Extract the [x, y] coordinate from the center of the cell holding the provided text.  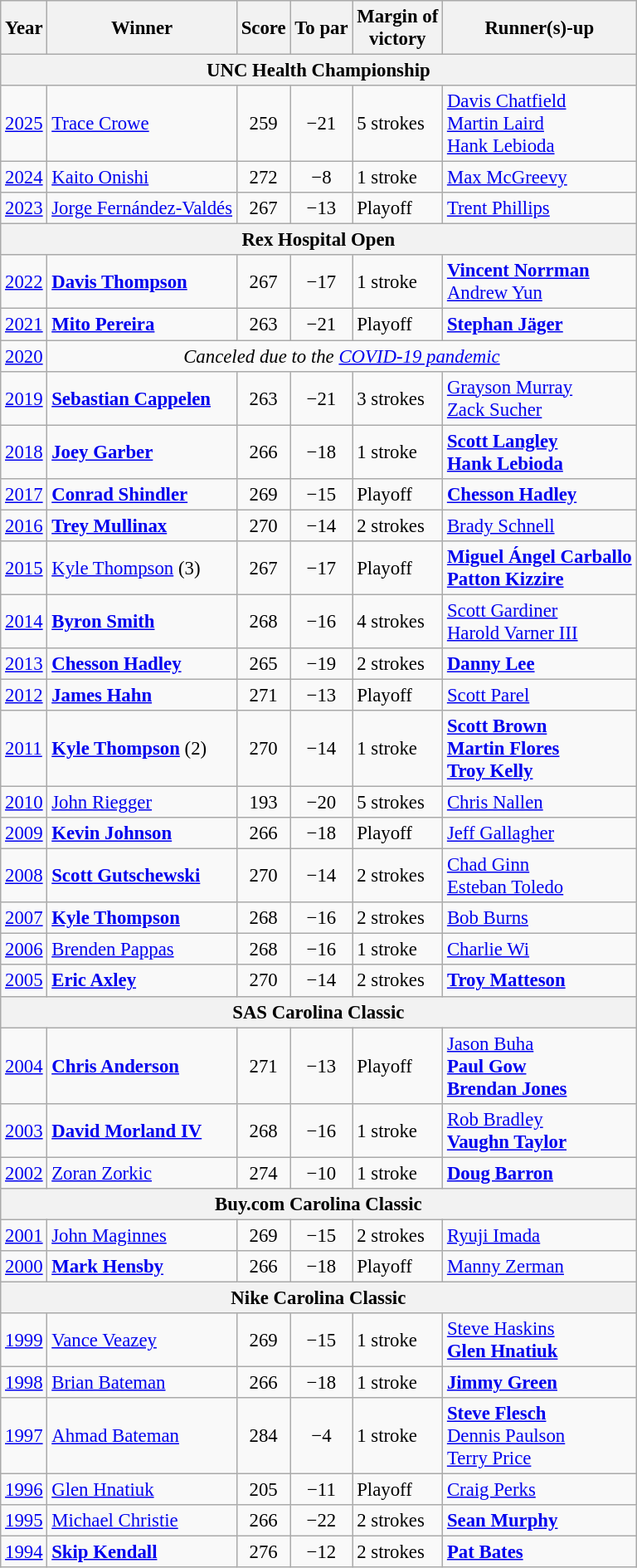
Trace Crowe [142, 124]
Jorge Fernández-Valdés [142, 208]
John Maginnes [142, 1235]
2021 [24, 325]
2011 [24, 749]
Chad Ginn Esteban Toledo [539, 877]
Scott Parel [539, 695]
Chris Anderson [142, 1066]
1999 [24, 1340]
3 strokes [398, 398]
Vance Veazey [142, 1340]
259 [264, 124]
Grayson Murray Zack Sucher [539, 398]
2017 [24, 494]
2002 [24, 1173]
265 [264, 664]
Sebastian Cappelen [142, 398]
Skip Kendall [142, 1552]
Scott Langley Hank Lebioda [539, 452]
Year [24, 28]
−4 [322, 1436]
Runner(s)-up [539, 28]
205 [264, 1490]
−10 [322, 1173]
Canceled due to the COVID-19 pandemic [342, 356]
Joey Garber [142, 452]
4 strokes [398, 621]
Kevin Johnson [142, 833]
−22 [322, 1521]
284 [264, 1436]
Byron Smith [142, 621]
2016 [24, 525]
Zoran Zorkic [142, 1173]
Pat Bates [539, 1552]
Craig Perks [539, 1490]
Kyle Thompson [142, 918]
Kyle Thompson (2) [142, 749]
David Morland IV [142, 1131]
Charlie Wi [539, 950]
Jeff Gallagher [539, 833]
Stephan Jäger [539, 325]
Eric Axley [142, 981]
To par [322, 28]
Scott Brown Martin Flores Troy Kelly [539, 749]
Buy.com Carolina Classic [318, 1204]
Steve Haskins Glen Hnatiuk [539, 1340]
2018 [24, 452]
−8 [322, 178]
274 [264, 1173]
Rex Hospital Open [318, 240]
John Riegger [142, 803]
Trent Phillips [539, 208]
193 [264, 803]
Rob Bradley Vaughn Taylor [539, 1131]
Nike Carolina Classic [318, 1297]
Manny Zerman [539, 1267]
Chris Nallen [539, 803]
1997 [24, 1436]
Mito Pereira [142, 325]
Kaito Onishi [142, 178]
Winner [142, 28]
1994 [24, 1552]
Steve Flesch Dennis Paulson Terry Price [539, 1436]
James Hahn [142, 695]
Troy Matteson [539, 981]
Brenden Pappas [142, 950]
2014 [24, 621]
Brady Schnell [539, 525]
−20 [322, 803]
2019 [24, 398]
2023 [24, 208]
Davis Chatfield Martin Laird Hank Lebioda [539, 124]
2004 [24, 1066]
Michael Christie [142, 1521]
Brian Bateman [142, 1383]
Miguel Ángel Carballo Patton Kizzire [539, 568]
Conrad Shindler [142, 494]
Vincent Norrman Andrew Yun [539, 282]
2022 [24, 282]
2020 [24, 356]
−19 [322, 664]
1995 [24, 1521]
2005 [24, 981]
−11 [322, 1490]
−12 [322, 1552]
Davis Thompson [142, 282]
2009 [24, 833]
Ryuji Imada [539, 1235]
272 [264, 178]
UNC Health Championship [318, 71]
2024 [24, 178]
Score [264, 28]
2025 [24, 124]
Jimmy Green [539, 1383]
2007 [24, 918]
Ahmad Bateman [142, 1436]
Bob Burns [539, 918]
2008 [24, 877]
Doug Barron [539, 1173]
Sean Murphy [539, 1521]
Max McGreevy [539, 178]
Kyle Thompson (3) [142, 568]
2006 [24, 950]
2001 [24, 1235]
Jason Buha Paul Gow Brendan Jones [539, 1066]
2000 [24, 1267]
Danny Lee [539, 664]
2013 [24, 664]
Trey Mullinax [142, 525]
2003 [24, 1131]
Glen Hnatiuk [142, 1490]
276 [264, 1552]
1998 [24, 1383]
2012 [24, 695]
SAS Carolina Classic [318, 1012]
1996 [24, 1490]
2015 [24, 568]
Scott Gutschewski [142, 877]
Margin ofvictory [398, 28]
Mark Hensby [142, 1267]
2010 [24, 803]
Scott Gardiner Harold Varner III [539, 621]
